Scan for the cell matching the given text and deliver its [x, y] coordinate at center. 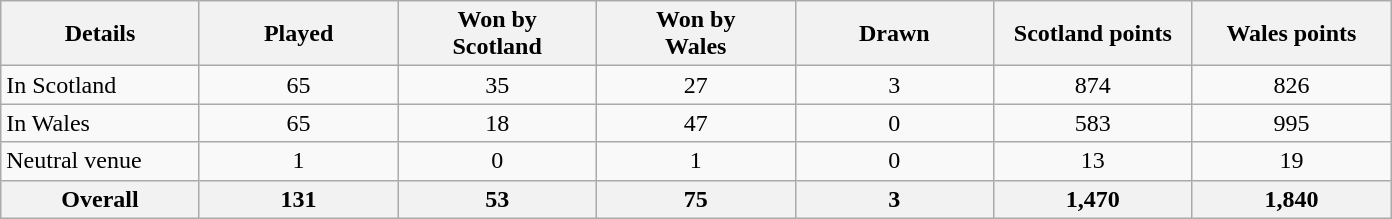
Played [298, 34]
75 [696, 199]
27 [696, 85]
Details [100, 34]
Won byScotland [498, 34]
Won byWales [696, 34]
826 [1292, 85]
In Wales [100, 123]
Wales points [1292, 34]
131 [298, 199]
In Scotland [100, 85]
Scotland points [1094, 34]
1,470 [1094, 199]
35 [498, 85]
13 [1094, 161]
583 [1094, 123]
Drawn [894, 34]
53 [498, 199]
1,840 [1292, 199]
19 [1292, 161]
Overall [100, 199]
995 [1292, 123]
47 [696, 123]
874 [1094, 85]
Neutral venue [100, 161]
18 [498, 123]
